Determine the [x, y] coordinate at the center of the cell enclosing the given text.  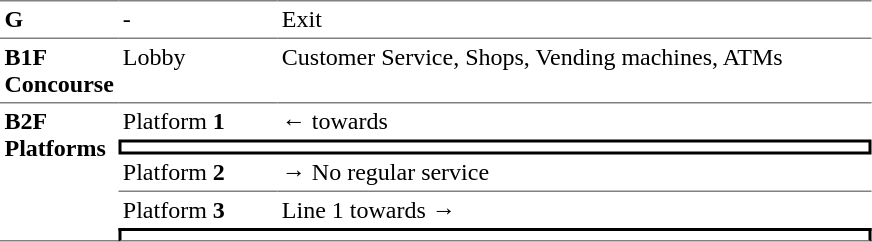
Lobby [198, 71]
- [198, 19]
G [59, 19]
Line 1 towards → [574, 210]
Platform 1 [198, 122]
Customer Service, Shops, Vending machines, ATMs [574, 71]
Platform 3 [198, 210]
B2FPlatforms [59, 173]
← towards [574, 122]
Exit [574, 19]
→ No regular service [574, 173]
Platform 2 [198, 173]
B1FConcourse [59, 71]
